Output the (x, y) coordinate of the center of the cell containing the given text.  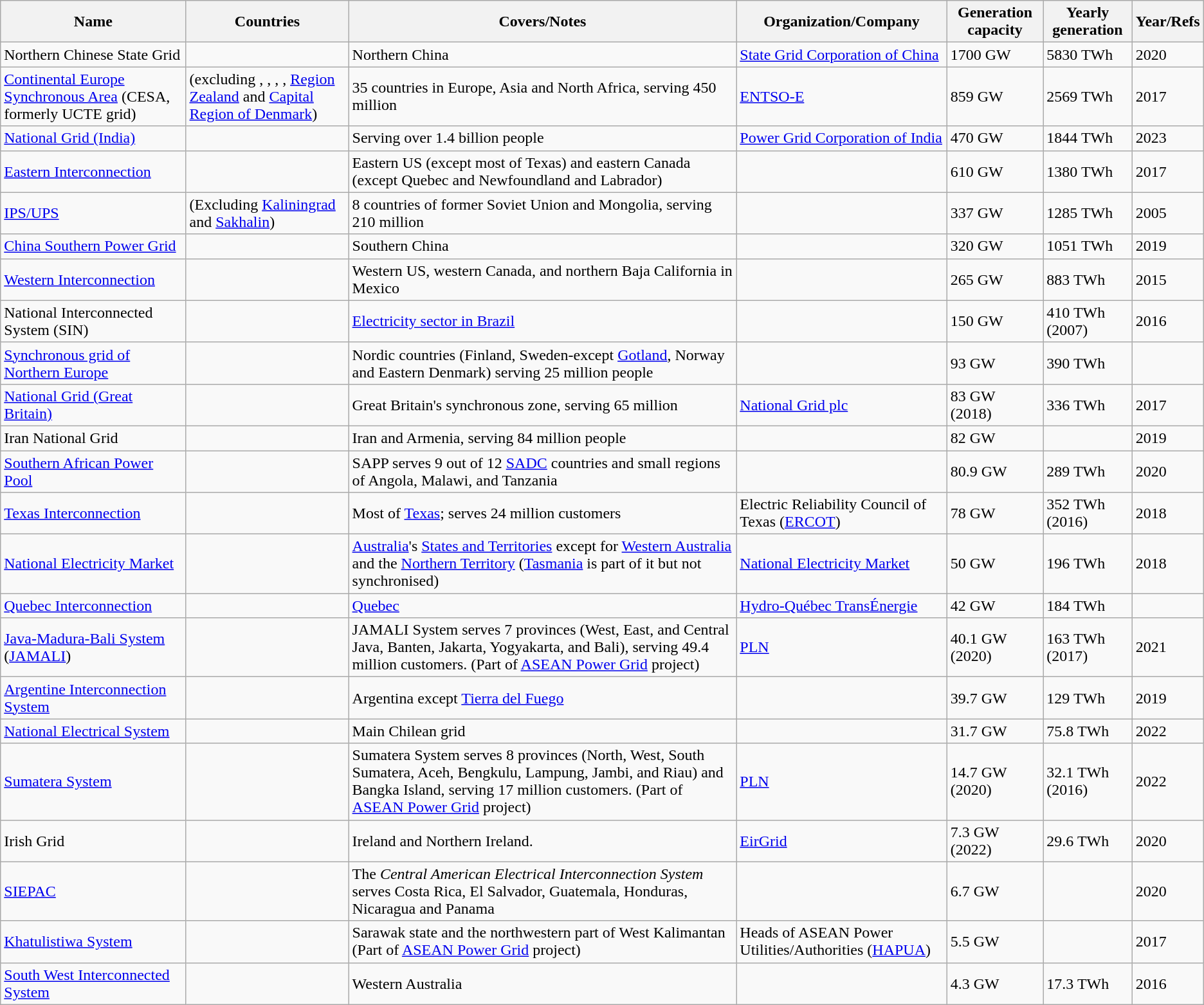
196 TWh (1088, 564)
National Grid (Great Britain) (93, 405)
2569 TWh (1088, 96)
South West Interconnected System (93, 984)
Khatulistiwa System (93, 941)
5.5 GW (995, 941)
Southern China (543, 246)
Western Interconnection (93, 279)
6.7 GW (995, 891)
Quebec Interconnection (93, 606)
1380 TWh (1088, 171)
31.7 GW (995, 731)
Eastern US (except most of Texas) and eastern Canada (except Quebec and Newfoundland and Labrador) (543, 171)
Nordic countries (Finland, Sweden-except Gotland, Norway and Eastern Denmark) serving 25 million people (543, 363)
National Grid (India) (93, 138)
470 GW (995, 138)
75.8 TWh (1088, 731)
32.1 TWh(2016) (1088, 782)
40.1 GW (2020) (995, 647)
337 GW (995, 213)
50 GW (995, 564)
Electricity sector in Brazil (543, 321)
Serving over 1.4 billion people (543, 138)
Synchronous grid of Northern Europe (93, 363)
Year/Refs (1168, 22)
Northern Chinese State Grid (93, 55)
Quebec (543, 606)
352 TWh (2016) (1088, 513)
93 GW (995, 363)
SIEPAC (93, 891)
2005 (1168, 213)
ENTSO-E (841, 96)
150 GW (995, 321)
39.7 GW (995, 698)
80.9 GW (995, 471)
(excluding , , , , Region Zealand and Capital Region of Denmark) (268, 96)
Irish Grid (93, 841)
1700 GW (995, 55)
Yearly generation (1088, 22)
National Electrical System (93, 731)
Name (93, 22)
17.3 TWh (1088, 984)
289 TWh (1088, 471)
Great Britain's synchronous zone, serving 65 million (543, 405)
The Central American Electrical Interconnection System serves Costa Rica, El Salvador, Guatemala, Honduras, Nicaragua and Panama (543, 891)
Sumatera System (93, 782)
National Interconnected System (SIN) (93, 321)
320 GW (995, 246)
883 TWh (1088, 279)
Generation capacity (995, 22)
5830 TWh (1088, 55)
Australia's States and Territories except for Western Australia and the Northern Territory (Tasmania is part of it but not synchronised) (543, 564)
Northern China (543, 55)
82 GW (995, 438)
83 GW(2018) (995, 405)
163 TWh (2017) (1088, 647)
Countries (268, 22)
2021 (1168, 647)
859 GW (995, 96)
Power Grid Corporation of India (841, 138)
SAPP serves 9 out of 12 SADC countries and small regions of Angola, Malawi, and Tanzania (543, 471)
Heads of ASEAN Power Utilities/Authorities (HAPUA) (841, 941)
35 countries in Europe, Asia and North Africa, serving 450 million (543, 96)
Sarawak state and the northwestern part of West Kalimantan (Part of ASEAN Power Grid project) (543, 941)
336 TWh (1088, 405)
8 countries of former Soviet Union and Mongolia, serving 210 million (543, 213)
42 GW (995, 606)
Covers/Notes (543, 22)
Organization/Company (841, 22)
14.7 GW(2020) (995, 782)
Western Australia (543, 984)
1285 TWh (1088, 213)
Java-Madura-Bali System (JAMALI) (93, 647)
Iran National Grid (93, 438)
1051 TWh (1088, 246)
Most of Texas; serves 24 million customers (543, 513)
1844 TWh (1088, 138)
Main Chilean grid (543, 731)
265 GW (995, 279)
4.3 GW (995, 984)
China Southern Power Grid (93, 246)
Ireland and Northern Ireland. (543, 841)
Argentine Interconnection System (93, 698)
184 TWh (1088, 606)
Hydro-Québec TransÉnergie (841, 606)
Argentina except Tierra del Fuego (543, 698)
State Grid Corporation of China (841, 55)
2023 (1168, 138)
National Grid plc (841, 405)
2015 (1168, 279)
Iran and Armenia, serving 84 million people (543, 438)
78 GW (995, 513)
29.6 TWh (1088, 841)
Continental Europe Synchronous Area (CESA, formerly UCTE grid) (93, 96)
Eastern Interconnection (93, 171)
390 TWh (1088, 363)
(Excluding Kaliningrad and Sakhalin) (268, 213)
Western US, western Canada, and northern Baja California in Mexico (543, 279)
EirGrid (841, 841)
IPS/UPS (93, 213)
Southern African Power Pool (93, 471)
610 GW (995, 171)
7.3 GW(2022) (995, 841)
410 TWh(2007) (1088, 321)
129 TWh (1088, 698)
Electric Reliability Council of Texas (ERCOT) (841, 513)
Texas Interconnection (93, 513)
